Output the (X, Y) coordinate of the center of the cell containing the given text.  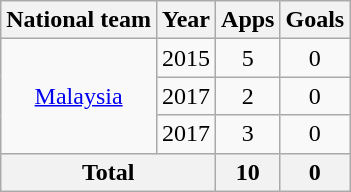
2015 (186, 58)
Year (186, 20)
Apps (248, 20)
3 (248, 134)
2 (248, 96)
5 (248, 58)
National team (79, 20)
Goals (315, 20)
Malaysia (79, 96)
10 (248, 172)
Total (108, 172)
